Return the (X, Y) coordinate for the center point of the cell that contains the specified text.  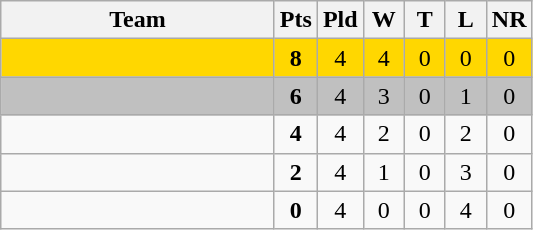
Pld (340, 20)
Pts (296, 20)
Team (138, 20)
T (424, 20)
L (466, 20)
8 (296, 58)
NR (509, 20)
W (384, 20)
6 (296, 96)
